For the text-containing cell, return its midpoint in [x, y] coordinate format. 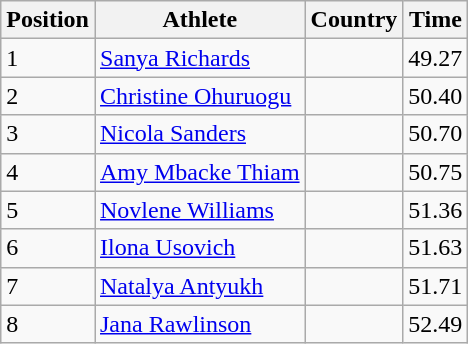
Athlete [200, 20]
1 [48, 58]
8 [48, 324]
50.40 [436, 96]
51.63 [436, 248]
Position [48, 20]
Sanya Richards [200, 58]
Jana Rawlinson [200, 324]
Time [436, 20]
Ilona Usovich [200, 248]
6 [48, 248]
4 [48, 172]
Christine Ohuruogu [200, 96]
49.27 [436, 58]
50.70 [436, 134]
52.49 [436, 324]
Novlene Williams [200, 210]
50.75 [436, 172]
51.36 [436, 210]
5 [48, 210]
Country [354, 20]
Nicola Sanders [200, 134]
3 [48, 134]
Amy Mbacke Thiam [200, 172]
7 [48, 286]
2 [48, 96]
Natalya Antyukh [200, 286]
51.71 [436, 286]
